Search for the cell housing the specified text and yield its [X, Y] center coordinate. 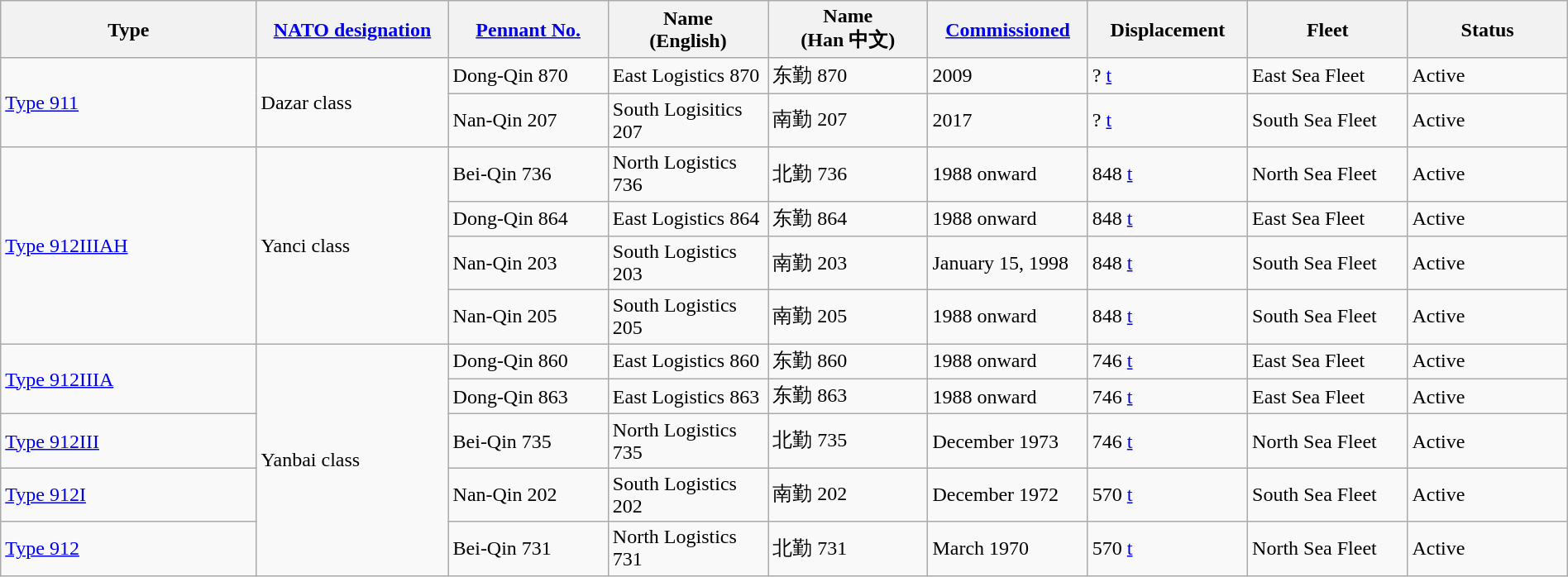
Nan-Qin 205 [528, 317]
March 1970 [1007, 549]
Type 912I [129, 494]
Bei-Qin 735 [528, 441]
Name(English) [688, 30]
北勤 731 [849, 549]
Fleet [1328, 30]
南勤 203 [849, 263]
Type 912IIIA [129, 379]
Bei-Qin 731 [528, 549]
Nan-Qin 207 [528, 121]
NATO designation [352, 30]
Name(Han 中文) [849, 30]
北勤 735 [849, 441]
Type [129, 30]
East Logistics 864 [688, 218]
South Logisitics 207 [688, 121]
Type 912III [129, 441]
North Logistics 731 [688, 549]
December 1973 [1007, 441]
Type 912IIIAH [129, 246]
东勤 863 [849, 397]
East Logistics 863 [688, 397]
Dong-Qin 860 [528, 362]
Nan-Qin 202 [528, 494]
北勤 736 [849, 174]
南勤 205 [849, 317]
Nan-Qin 203 [528, 263]
Pennant No. [528, 30]
Dong-Qin 864 [528, 218]
North Logistics 735 [688, 441]
Type 911 [129, 103]
January 15, 1998 [1007, 263]
East Logistics 860 [688, 362]
Commissioned [1007, 30]
East Logistics 870 [688, 76]
Yanci class [352, 246]
South Logistics 205 [688, 317]
南勤 207 [849, 121]
December 1972 [1007, 494]
东勤 860 [849, 362]
Displacement [1168, 30]
东勤 870 [849, 76]
Yanbai class [352, 460]
2017 [1007, 121]
Bei-Qin 736 [528, 174]
South Logistics 202 [688, 494]
Dazar class [352, 103]
Dong-Qin 870 [528, 76]
南勤 202 [849, 494]
Dong-Qin 863 [528, 397]
North Logistics 736 [688, 174]
东勤 864 [849, 218]
Status [1487, 30]
South Logistics 203 [688, 263]
2009 [1007, 76]
Type 912 [129, 549]
